Scan for the cell matching the given text and deliver its [X, Y] coordinate at center. 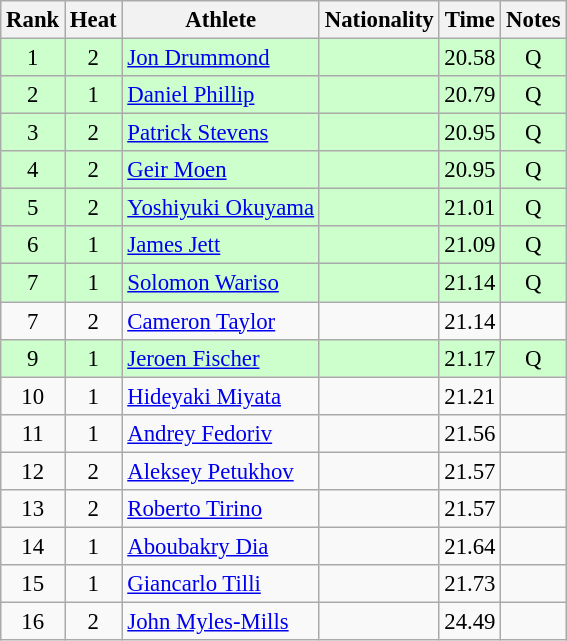
Time [470, 20]
Roberto Tirino [221, 509]
12 [33, 471]
9 [33, 358]
Jeroen Fischer [221, 358]
Nationality [378, 20]
21.56 [470, 433]
24.49 [470, 621]
Athlete [221, 20]
21.01 [470, 208]
Daniel Phillip [221, 95]
Solomon Wariso [221, 283]
6 [33, 245]
11 [33, 433]
Aleksey Petukhov [221, 471]
15 [33, 584]
Hideyaki Miyata [221, 396]
Patrick Stevens [221, 133]
Cameron Taylor [221, 321]
Andrey Fedoriv [221, 433]
21.73 [470, 584]
10 [33, 396]
Giancarlo Tilli [221, 584]
Yoshiyuki Okuyama [221, 208]
Notes [534, 20]
20.58 [470, 58]
John Myles-Mills [221, 621]
5 [33, 208]
3 [33, 133]
4 [33, 170]
James Jett [221, 245]
21.17 [470, 358]
21.64 [470, 546]
21.09 [470, 245]
Aboubakry Dia [221, 546]
Rank [33, 20]
Geir Moen [221, 170]
Heat [94, 20]
20.79 [470, 95]
Jon Drummond [221, 58]
14 [33, 546]
16 [33, 621]
13 [33, 509]
21.21 [470, 396]
